Return the [x, y] coordinate for the center point of the cell that contains the specified text.  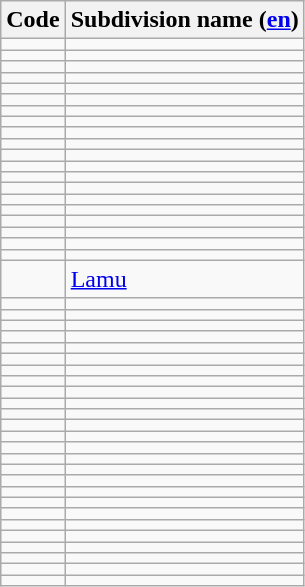
Subdivision name (en) [184, 20]
Lamu [184, 279]
Code [33, 20]
